Pinpoint the cell where the given text exists, returning its [X, Y] midpoint coordinate. 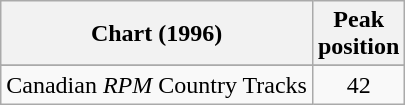
42 [358, 85]
Chart (1996) [157, 34]
Canadian RPM Country Tracks [157, 85]
Peakposition [358, 34]
